Return [x, y] of the center of cell containing provided text 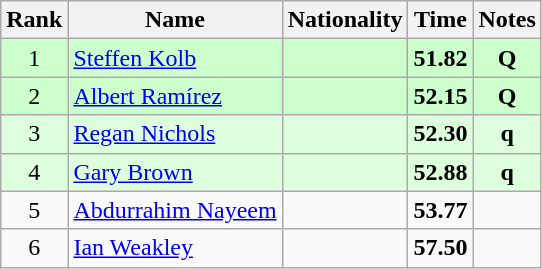
1 [34, 58]
5 [34, 210]
Notes [507, 20]
Regan Nichols [175, 134]
Gary Brown [175, 172]
52.88 [440, 172]
Steffen Kolb [175, 58]
3 [34, 134]
51.82 [440, 58]
53.77 [440, 210]
Albert Ramírez [175, 96]
Time [440, 20]
52.15 [440, 96]
Nationality [345, 20]
4 [34, 172]
6 [34, 248]
57.50 [440, 248]
2 [34, 96]
Name [175, 20]
52.30 [440, 134]
Rank [34, 20]
Ian Weakley [175, 248]
Abdurrahim Nayeem [175, 210]
